Determine the (x, y) coordinate at the center of the cell enclosing the given text.  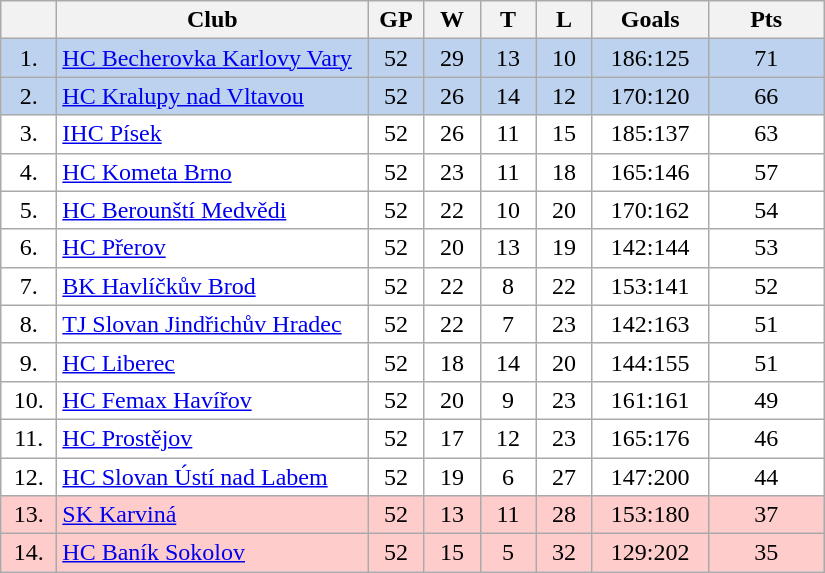
13. (29, 515)
HC Becherovka Karlovy Vary (212, 58)
Pts (766, 20)
T (508, 20)
HC Berounští Medvědi (212, 210)
53 (766, 248)
35 (766, 553)
11. (29, 438)
HC Liberec (212, 362)
L (564, 20)
10. (29, 400)
HC Přerov (212, 248)
1. (29, 58)
71 (766, 58)
7 (508, 324)
28 (564, 515)
147:200 (650, 477)
HC Slovan Ústí nad Labem (212, 477)
165:146 (650, 172)
W (452, 20)
153:180 (650, 515)
57 (766, 172)
Goals (650, 20)
5 (508, 553)
142:163 (650, 324)
2. (29, 96)
17 (452, 438)
185:137 (650, 134)
27 (564, 477)
6. (29, 248)
144:155 (650, 362)
HC Kralupy nad Vltavou (212, 96)
BK Havlíčkův Brod (212, 286)
161:161 (650, 400)
HC Prostějov (212, 438)
46 (766, 438)
142:144 (650, 248)
6 (508, 477)
37 (766, 515)
29 (452, 58)
63 (766, 134)
32 (564, 553)
HC Baník Sokolov (212, 553)
HC Femax Havířov (212, 400)
170:162 (650, 210)
66 (766, 96)
IHC Písek (212, 134)
170:120 (650, 96)
8 (508, 286)
54 (766, 210)
GP (396, 20)
4. (29, 172)
SK Karviná (212, 515)
TJ Slovan Jindřichův Hradec (212, 324)
7. (29, 286)
44 (766, 477)
8. (29, 324)
49 (766, 400)
12. (29, 477)
HC Kometa Brno (212, 172)
3. (29, 134)
9. (29, 362)
186:125 (650, 58)
129:202 (650, 553)
14. (29, 553)
153:141 (650, 286)
5. (29, 210)
165:176 (650, 438)
9 (508, 400)
Club (212, 20)
